Extract the [x, y] coordinate from the center of the cell holding the provided text.  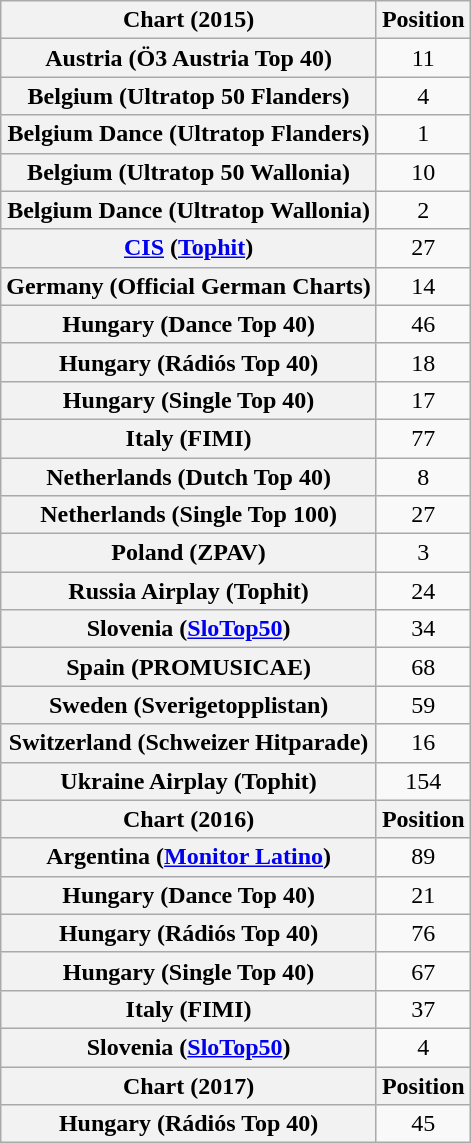
Belgium Dance (Ultratop Wallonia) [189, 210]
Argentina (Monitor Latino) [189, 857]
34 [423, 629]
Belgium (Ultratop 50 Flanders) [189, 96]
68 [423, 667]
17 [423, 400]
11 [423, 58]
46 [423, 324]
Austria (Ö3 Austria Top 40) [189, 58]
Chart (2015) [189, 20]
2 [423, 210]
10 [423, 172]
45 [423, 1124]
Sweden (Sverigetopplistan) [189, 705]
21 [423, 895]
Switzerland (Schweizer Hitparade) [189, 743]
Chart (2016) [189, 819]
Russia Airplay (Tophit) [189, 591]
Ukraine Airplay (Tophit) [189, 781]
8 [423, 477]
Netherlands (Dutch Top 40) [189, 477]
Germany (Official German Charts) [189, 286]
1 [423, 134]
14 [423, 286]
Belgium (Ultratop 50 Wallonia) [189, 172]
76 [423, 933]
18 [423, 362]
37 [423, 1009]
Poland (ZPAV) [189, 553]
Netherlands (Single Top 100) [189, 515]
67 [423, 971]
Belgium Dance (Ultratop Flanders) [189, 134]
16 [423, 743]
59 [423, 705]
77 [423, 438]
89 [423, 857]
24 [423, 591]
CIS (Tophit) [189, 248]
3 [423, 553]
154 [423, 781]
Spain (PROMUSICAE) [189, 667]
Chart (2017) [189, 1085]
